Detect which cell encompasses the target text, then output its [x, y] center coordinate. 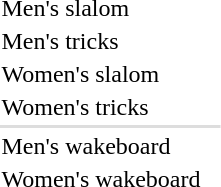
Men's tricks [101, 41]
Women's tricks [101, 107]
Men's wakeboard [101, 146]
Women's slalom [101, 74]
